For the text-containing cell, return its midpoint in (x, y) coordinate format. 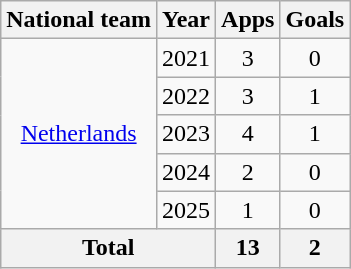
2021 (186, 58)
Year (186, 20)
4 (248, 134)
2025 (186, 210)
Apps (248, 20)
2024 (186, 172)
2022 (186, 96)
Netherlands (79, 134)
Goals (315, 20)
13 (248, 248)
2023 (186, 134)
National team (79, 20)
Total (108, 248)
